Identify which cell holds the provided text, then report its (x, y) central coordinate. 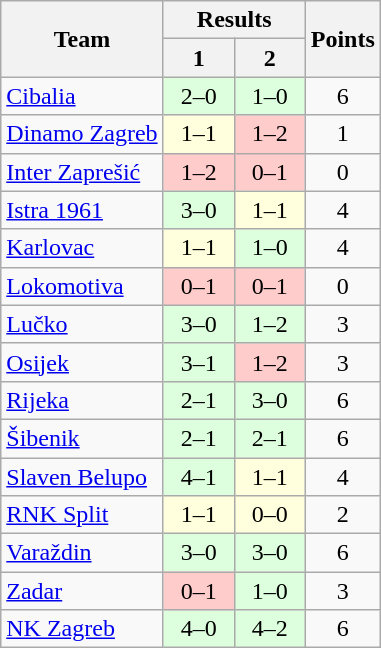
Istra 1961 (82, 210)
0–0 (270, 515)
4–1 (198, 477)
Rijeka (82, 400)
RNK Split (82, 515)
Slaven Belupo (82, 477)
Lokomotiva (82, 286)
3–1 (198, 362)
Osijek (82, 362)
NK Zagreb (82, 629)
Karlovac (82, 248)
Inter Zaprešić (82, 172)
Varaždin (82, 553)
Points (342, 39)
Results (234, 20)
Zadar (82, 591)
2–0 (198, 96)
Team (82, 39)
4–0 (198, 629)
Lučko (82, 324)
4–2 (270, 629)
Cibalia (82, 96)
Dinamo Zagreb (82, 134)
Šibenik (82, 438)
